Detect which cell encompasses the target text, then output its (X, Y) center coordinate. 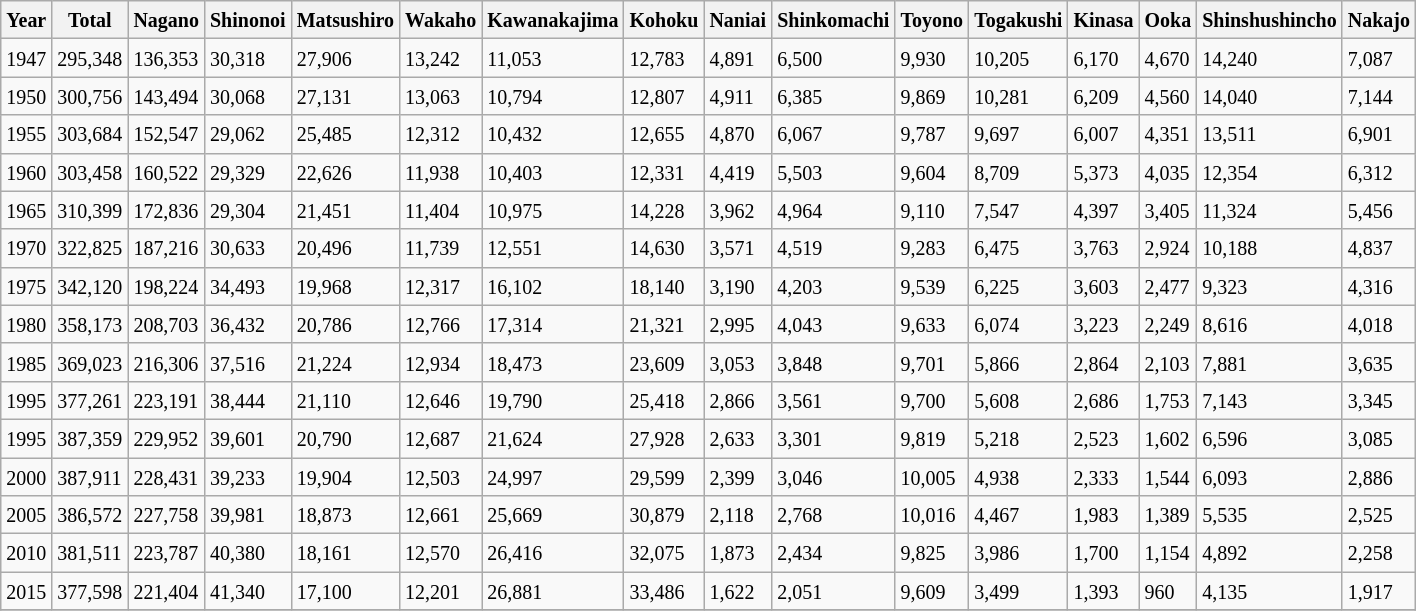
3,635 (1378, 362)
19,968 (345, 286)
2,434 (834, 553)
1,753 (1168, 400)
25,418 (664, 400)
26,881 (553, 591)
4,419 (738, 172)
19,904 (345, 477)
10,403 (553, 172)
2015 (26, 591)
Year (26, 20)
8,616 (1270, 324)
30,879 (664, 515)
39,601 (248, 438)
12,312 (441, 134)
6,596 (1270, 438)
2,333 (1104, 477)
387,911 (90, 477)
9,700 (932, 400)
12,317 (441, 286)
2,866 (738, 400)
3,405 (1168, 210)
5,373 (1104, 172)
4,035 (1168, 172)
Togakushi (1018, 20)
322,825 (90, 248)
18,140 (664, 286)
6,067 (834, 134)
5,503 (834, 172)
4,397 (1104, 210)
1,389 (1168, 515)
34,493 (248, 286)
12,201 (441, 591)
3,345 (1378, 400)
27,928 (664, 438)
5,218 (1018, 438)
20,790 (345, 438)
2010 (26, 553)
342,120 (90, 286)
4,670 (1168, 58)
9,323 (1270, 286)
1,154 (1168, 553)
6,500 (834, 58)
11,938 (441, 172)
6,093 (1270, 477)
1980 (26, 324)
2,995 (738, 324)
3,301 (834, 438)
9,697 (1018, 134)
960 (1168, 591)
6,007 (1104, 134)
227,758 (166, 515)
12,766 (441, 324)
9,283 (932, 248)
1985 (26, 362)
6,225 (1018, 286)
1,622 (738, 591)
369,023 (90, 362)
20,496 (345, 248)
6,074 (1018, 324)
12,934 (441, 362)
30,633 (248, 248)
Toyono (932, 20)
Matsushiro (345, 20)
198,224 (166, 286)
9,701 (932, 362)
4,351 (1168, 134)
1950 (26, 96)
2,924 (1168, 248)
6,901 (1378, 134)
29,304 (248, 210)
10,005 (932, 477)
2,768 (834, 515)
4,964 (834, 210)
300,756 (90, 96)
10,794 (553, 96)
6,475 (1018, 248)
160,522 (166, 172)
14,630 (664, 248)
29,062 (248, 134)
9,819 (932, 438)
29,329 (248, 172)
2,633 (738, 438)
36,432 (248, 324)
7,087 (1378, 58)
27,906 (345, 58)
12,661 (441, 515)
18,161 (345, 553)
4,891 (738, 58)
4,892 (1270, 553)
12,354 (1270, 172)
3,603 (1104, 286)
Naniai (738, 20)
39,981 (248, 515)
4,911 (738, 96)
17,314 (553, 324)
2000 (26, 477)
14,228 (664, 210)
9,110 (932, 210)
25,485 (345, 134)
2,118 (738, 515)
38,444 (248, 400)
12,646 (441, 400)
3,499 (1018, 591)
310,399 (90, 210)
303,684 (90, 134)
387,359 (90, 438)
1,700 (1104, 553)
13,511 (1270, 134)
2,525 (1378, 515)
33,486 (664, 591)
27,131 (345, 96)
4,043 (834, 324)
10,205 (1018, 58)
6,312 (1378, 172)
12,687 (441, 438)
2,886 (1378, 477)
4,018 (1378, 324)
7,881 (1270, 362)
2,686 (1104, 400)
7,547 (1018, 210)
3,571 (738, 248)
25,669 (553, 515)
2,523 (1104, 438)
12,807 (664, 96)
4,316 (1378, 286)
358,173 (90, 324)
223,787 (166, 553)
1,393 (1104, 591)
3,763 (1104, 248)
1970 (26, 248)
11,324 (1270, 210)
303,458 (90, 172)
1955 (26, 134)
1,602 (1168, 438)
22,626 (345, 172)
9,609 (932, 591)
3,986 (1018, 553)
223,191 (166, 400)
21,110 (345, 400)
2,051 (834, 591)
24,997 (553, 477)
1965 (26, 210)
12,655 (664, 134)
11,053 (553, 58)
26,416 (553, 553)
12,783 (664, 58)
9,869 (932, 96)
19,790 (553, 400)
2,258 (1378, 553)
4,203 (834, 286)
1960 (26, 172)
18,873 (345, 515)
Wakaho (441, 20)
32,075 (664, 553)
7,143 (1270, 400)
14,040 (1270, 96)
8,709 (1018, 172)
7,144 (1378, 96)
4,870 (738, 134)
4,467 (1018, 515)
2,249 (1168, 324)
2005 (26, 515)
377,598 (90, 591)
20,786 (345, 324)
41,340 (248, 591)
1947 (26, 58)
221,404 (166, 591)
10,975 (553, 210)
2,864 (1104, 362)
Kawanakajima (553, 20)
1,917 (1378, 591)
9,604 (932, 172)
228,431 (166, 477)
12,331 (664, 172)
5,456 (1378, 210)
39,233 (248, 477)
3,053 (738, 362)
381,511 (90, 553)
Kohoku (664, 20)
208,703 (166, 324)
3,561 (834, 400)
9,930 (932, 58)
12,503 (441, 477)
13,242 (441, 58)
1,544 (1168, 477)
1,873 (738, 553)
16,102 (553, 286)
216,306 (166, 362)
21,321 (664, 324)
1975 (26, 286)
295,348 (90, 58)
21,224 (345, 362)
12,551 (553, 248)
11,739 (441, 248)
Shinkomachi (834, 20)
2,103 (1168, 362)
10,188 (1270, 248)
Nagano (166, 20)
5,535 (1270, 515)
11,404 (441, 210)
4,560 (1168, 96)
6,385 (834, 96)
30,068 (248, 96)
Shinshushincho (1270, 20)
10,016 (932, 515)
3,046 (834, 477)
Ooka (1168, 20)
4,135 (1270, 591)
23,609 (664, 362)
229,952 (166, 438)
3,223 (1104, 324)
37,516 (248, 362)
3,848 (834, 362)
5,608 (1018, 400)
172,836 (166, 210)
21,624 (553, 438)
2,477 (1168, 286)
5,866 (1018, 362)
10,432 (553, 134)
3,190 (738, 286)
Total (90, 20)
9,539 (932, 286)
21,451 (345, 210)
152,547 (166, 134)
Nakajo (1378, 20)
377,261 (90, 400)
10,281 (1018, 96)
9,787 (932, 134)
29,599 (664, 477)
143,494 (166, 96)
386,572 (90, 515)
3,962 (738, 210)
3,085 (1378, 438)
1,983 (1104, 515)
13,063 (441, 96)
12,570 (441, 553)
187,216 (166, 248)
Kinasa (1104, 20)
136,353 (166, 58)
6,209 (1104, 96)
9,633 (932, 324)
6,170 (1104, 58)
2,399 (738, 477)
4,938 (1018, 477)
40,380 (248, 553)
14,240 (1270, 58)
4,519 (834, 248)
4,837 (1378, 248)
17,100 (345, 591)
Shinonoi (248, 20)
30,318 (248, 58)
9,825 (932, 553)
18,473 (553, 362)
